For the text-containing cell, return its midpoint in [x, y] coordinate format. 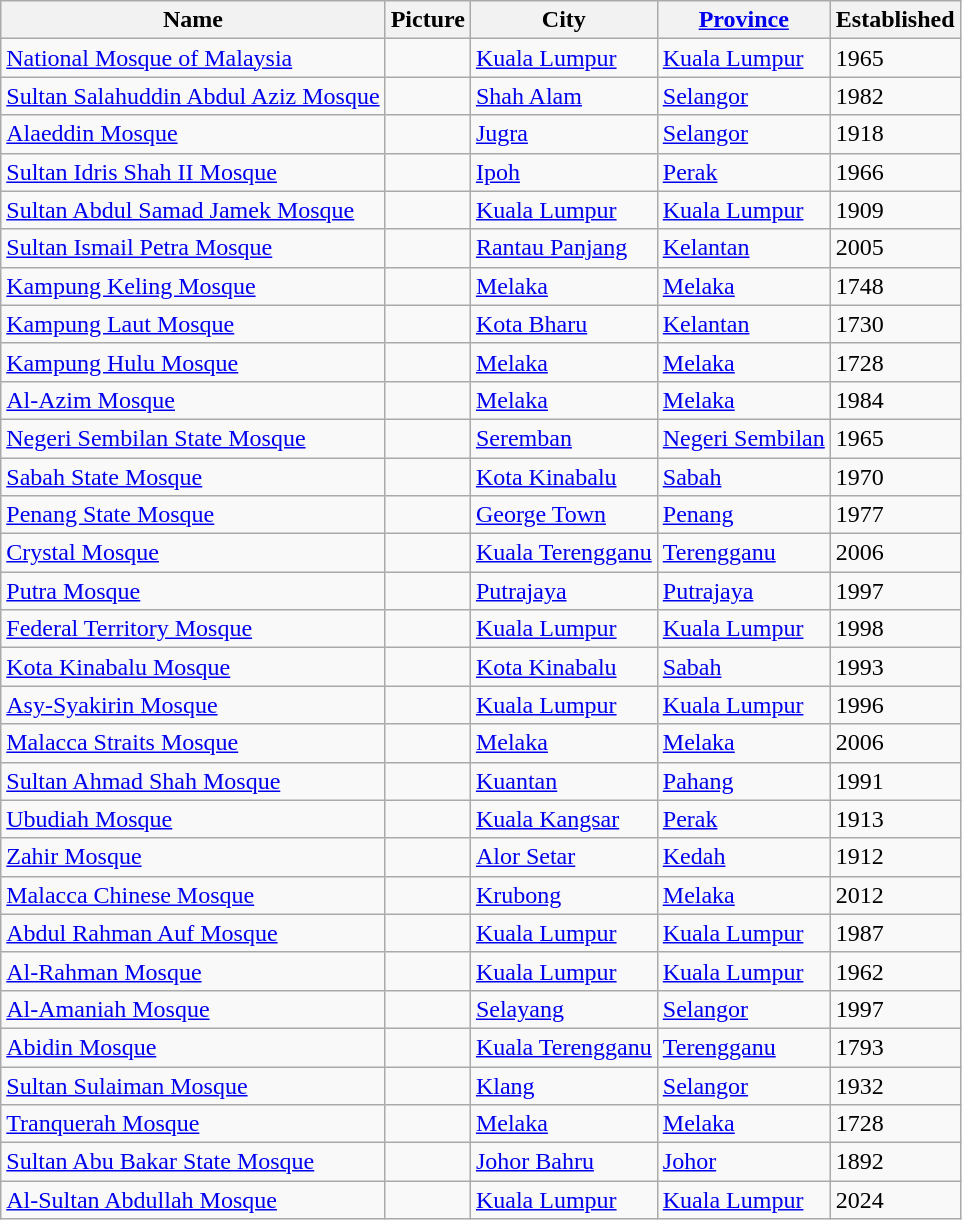
City [564, 20]
2012 [895, 895]
Penang [744, 515]
Sabah State Mosque [193, 477]
Kuantan [564, 781]
Johor Bahru [564, 1162]
Sultan Ahmad Shah Mosque [193, 781]
Abdul Rahman Auf Mosque [193, 933]
1991 [895, 781]
1977 [895, 515]
Rantau Panjang [564, 248]
Kota Bharu [564, 324]
Name [193, 20]
Sultan Ismail Petra Mosque [193, 248]
Ubudiah Mosque [193, 819]
2024 [895, 1200]
Seremban [564, 438]
Tranquerah Mosque [193, 1124]
Kuala Kangsar [564, 819]
Alaeddin Mosque [193, 134]
1730 [895, 324]
Established [895, 20]
Putra Mosque [193, 591]
Malacca Straits Mosque [193, 743]
Penang State Mosque [193, 515]
Federal Territory Mosque [193, 629]
Zahir Mosque [193, 857]
Ipoh [564, 172]
1993 [895, 667]
George Town [564, 515]
Selayang [564, 1009]
Kampung Laut Mosque [193, 324]
1793 [895, 1047]
Kota Kinabalu Mosque [193, 667]
1996 [895, 705]
1913 [895, 819]
Sultan Salahuddin Abdul Aziz Mosque [193, 96]
Shah Alam [564, 96]
Abidin Mosque [193, 1047]
1998 [895, 629]
1909 [895, 210]
Al-Amaniah Mosque [193, 1009]
Malacca Chinese Mosque [193, 895]
1982 [895, 96]
Jugra [564, 134]
1987 [895, 933]
Krubong [564, 895]
Sultan Idris Shah II Mosque [193, 172]
Negeri Sembilan [744, 438]
Kedah [744, 857]
Province [744, 20]
Alor Setar [564, 857]
Johor [744, 1162]
1892 [895, 1162]
Negeri Sembilan State Mosque [193, 438]
Al-Sultan Abdullah Mosque [193, 1200]
Picture [428, 20]
Kampung Hulu Mosque [193, 362]
Pahang [744, 781]
1918 [895, 134]
2005 [895, 248]
Al-Rahman Mosque [193, 971]
1912 [895, 857]
1966 [895, 172]
1962 [895, 971]
Asy-Syakirin Mosque [193, 705]
National Mosque of Malaysia [193, 58]
1984 [895, 400]
1932 [895, 1085]
Sultan Abu Bakar State Mosque [193, 1162]
Klang [564, 1085]
1970 [895, 477]
Crystal Mosque [193, 553]
Sultan Abdul Samad Jamek Mosque [193, 210]
Kampung Keling Mosque [193, 286]
Sultan Sulaiman Mosque [193, 1085]
1748 [895, 286]
Al-Azim Mosque [193, 400]
